Search for the cell housing the specified text and yield its [X, Y] center coordinate. 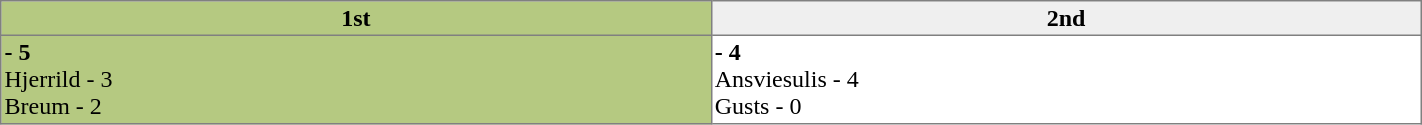
- 5 Hjerrild - 3Breum - 2 [356, 79]
- 4Ansviesulis - 4Gusts - 0 [1066, 79]
1st [356, 18]
2nd [1066, 18]
